Output the (x, y) coordinate of the center of the cell containing the given text.  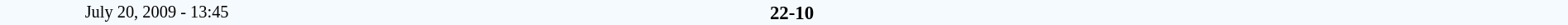
22-10 (791, 12)
July 20, 2009 - 13:45 (157, 12)
